Return the (x, y) coordinate for the center point of the cell that contains the specified text.  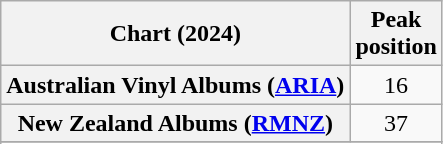
Australian Vinyl Albums (ARIA) (176, 85)
Peakposition (396, 34)
New Zealand Albums (RMNZ) (176, 123)
16 (396, 85)
37 (396, 123)
Chart (2024) (176, 34)
